Extract the [X, Y] coordinate from the center of the cell holding the provided text.  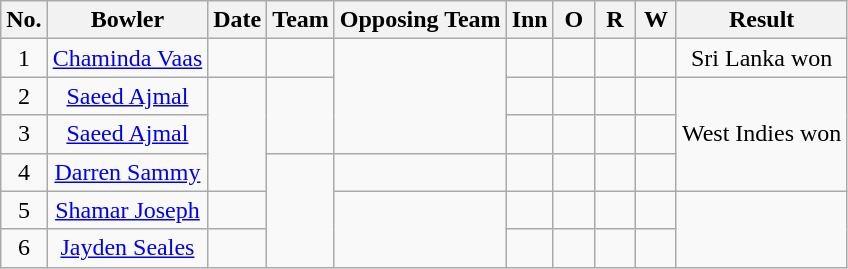
4 [24, 172]
O [574, 20]
Shamar Joseph [128, 210]
Bowler [128, 20]
6 [24, 248]
5 [24, 210]
Opposing Team [420, 20]
Jayden Seales [128, 248]
West Indies won [761, 134]
R [614, 20]
Result [761, 20]
W [656, 20]
No. [24, 20]
Inn [530, 20]
1 [24, 58]
Darren Sammy [128, 172]
Chaminda Vaas [128, 58]
Date [238, 20]
3 [24, 134]
Team [301, 20]
2 [24, 96]
Sri Lanka won [761, 58]
